Provide the (X, Y) coordinate of the cell's center where the given text is located.  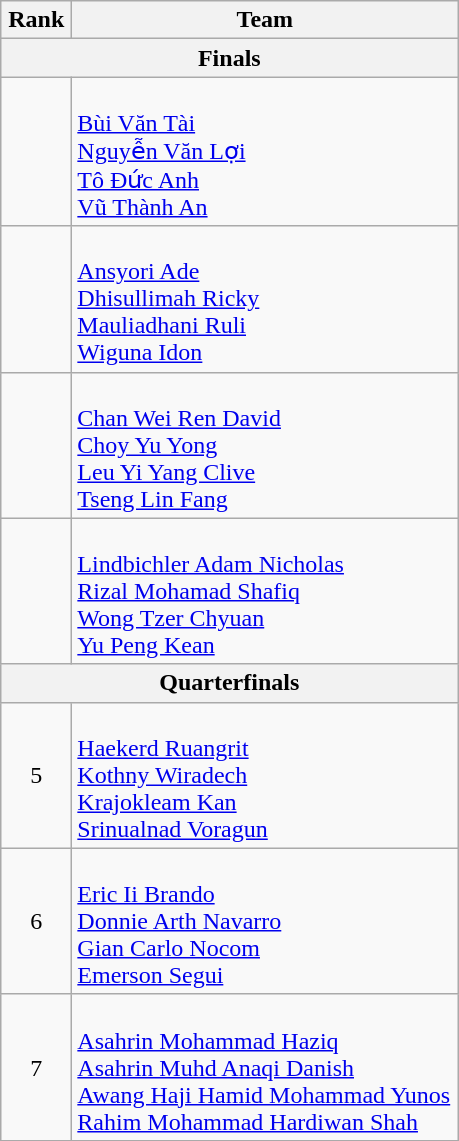
Ansyori AdeDhisullimah RickyMauliadhani RuliWiguna Idon (265, 299)
Eric Ii BrandoDonnie Arth NavarroGian Carlo NocomEmerson Segui (265, 921)
Bùi Văn TàiNguyễn Văn LợiTô Đức AnhVũ Thành An (265, 152)
Lindbichler Adam NicholasRizal Mohamad ShafiqWong Tzer ChyuanYu Peng Kean (265, 591)
5 (36, 775)
7 (36, 1067)
Chan Wei Ren DavidChoy Yu YongLeu Yi Yang CliveTseng Lin Fang (265, 445)
Haekerd RuangritKothny WiradechKrajokleam KanSrinualnad Voragun (265, 775)
6 (36, 921)
Asahrin Mohammad HaziqAsahrin Muhd Anaqi DanishAwang Haji Hamid Mohammad YunosRahim Mohammad Hardiwan Shah (265, 1067)
Finals (230, 58)
Team (265, 20)
Quarterfinals (230, 683)
Rank (36, 20)
